Locate the cell with the specified text and output its [x, y] center coordinate. 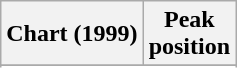
Peakposition [189, 34]
Chart (1999) [72, 34]
